Return (X, Y) of the center of cell containing provided text 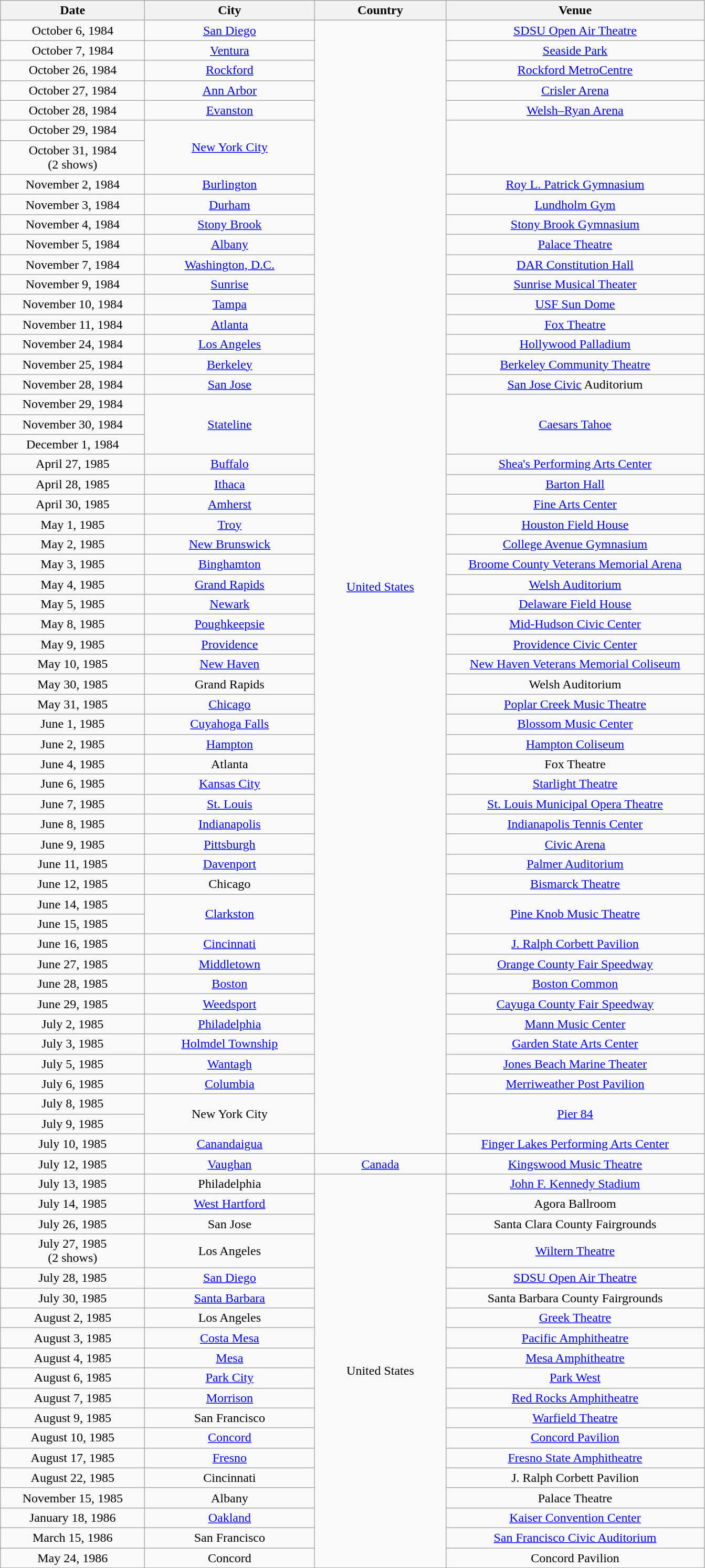
Santa Barbara County Fairgrounds (575, 1298)
November 10, 1984 (72, 305)
Canandaigua (230, 1144)
November 5, 1984 (72, 244)
Fine Arts Center (575, 504)
August 3, 1985 (72, 1338)
New Brunswick (230, 544)
Boston Common (575, 984)
May 30, 1985 (72, 684)
October 29, 1984 (72, 130)
Buffalo (230, 464)
August 2, 1985 (72, 1318)
July 28, 1985 (72, 1278)
Garden State Arts Center (575, 1044)
Barton Hall (575, 484)
July 6, 1985 (72, 1084)
Ithaca (230, 484)
July 14, 1985 (72, 1204)
May 5, 1985 (72, 604)
Pacific Amphitheatre (575, 1338)
Bismarck Theatre (575, 884)
John F. Kennedy Stadium (575, 1184)
October 26, 1984 (72, 70)
Costa Mesa (230, 1338)
July 8, 1985 (72, 1104)
Venue (575, 11)
Blossom Music Center (575, 724)
July 13, 1985 (72, 1184)
Warfield Theatre (575, 1418)
Weedsport (230, 1004)
April 30, 1985 (72, 504)
Providence (230, 644)
June 8, 1985 (72, 824)
Burlington (230, 184)
Washington, D.C. (230, 264)
Cayuga County Fair Speedway (575, 1004)
Fresno State Amphitheatre (575, 1458)
June 2, 1985 (72, 744)
November 7, 1984 (72, 264)
Amherst (230, 504)
November 30, 1984 (72, 424)
January 18, 1986 (72, 1518)
November 2, 1984 (72, 184)
October 28, 1984 (72, 110)
October 6, 1984 (72, 30)
Palmer Auditorium (575, 864)
Starlight Theatre (575, 784)
Kansas City (230, 784)
June 6, 1985 (72, 784)
November 3, 1984 (72, 204)
June 16, 1985 (72, 944)
Houston Field House (575, 524)
Mid-Hudson Civic Center (575, 624)
New Haven Veterans Memorial Coliseum (575, 664)
July 10, 1985 (72, 1144)
Wantagh (230, 1064)
Tampa (230, 305)
Park City (230, 1378)
July 30, 1985 (72, 1298)
July 12, 1985 (72, 1164)
San Jose Civic Auditorium (575, 384)
Finger Lakes Performing Arts Center (575, 1144)
November 15, 1985 (72, 1498)
Greek Theatre (575, 1318)
Stony Brook Gymnasium (575, 224)
Kaiser Convention Center (575, 1518)
May 31, 1985 (72, 704)
Stateline (230, 424)
Caesars Tahoe (575, 424)
Boston (230, 984)
New Haven (230, 664)
Rockford MetroCentre (575, 70)
Lundholm Gym (575, 204)
April 28, 1985 (72, 484)
USF Sun Dome (575, 305)
Vaughan (230, 1164)
Indianapolis (230, 824)
Wiltern Theatre (575, 1251)
Welsh–Ryan Arena (575, 110)
June 27, 1985 (72, 964)
August 22, 1985 (72, 1478)
Indianapolis Tennis Center (575, 824)
June 1, 1985 (72, 724)
Providence Civic Center (575, 644)
Davenport (230, 864)
Poplar Creek Music Theatre (575, 704)
June 12, 1985 (72, 884)
June 7, 1985 (72, 804)
Hampton (230, 744)
Santa Barbara (230, 1298)
Berkeley Community Theatre (575, 364)
Delaware Field House (575, 604)
November 24, 1984 (72, 344)
St. Louis (230, 804)
Civic Arena (575, 844)
May 3, 1985 (72, 564)
July 27, 1985(2 shows) (72, 1251)
Stony Brook (230, 224)
Evanston (230, 110)
May 8, 1985 (72, 624)
Crisler Arena (575, 90)
Hollywood Palladium (575, 344)
Newark (230, 604)
Red Rocks Amphitheatre (575, 1398)
Poughkeepsie (230, 624)
Pier 84 (575, 1114)
August 4, 1985 (72, 1358)
Park West (575, 1378)
Date (72, 11)
Agora Ballroom (575, 1204)
Clarkston (230, 914)
Broome County Veterans Memorial Arena (575, 564)
Durham (230, 204)
Oakland (230, 1518)
Fresno (230, 1458)
August 17, 1985 (72, 1458)
November 28, 1984 (72, 384)
May 2, 1985 (72, 544)
May 24, 1986 (72, 1558)
June 15, 1985 (72, 924)
June 4, 1985 (72, 764)
DAR Constitution Hall (575, 264)
July 26, 1985 (72, 1224)
June 14, 1985 (72, 904)
Sunrise Musical Theater (575, 285)
Holmdel Township (230, 1044)
Roy L. Patrick Gymnasium (575, 184)
August 9, 1985 (72, 1418)
August 7, 1985 (72, 1398)
June 11, 1985 (72, 864)
March 15, 1986 (72, 1538)
May 10, 1985 (72, 664)
Canada (380, 1164)
College Avenue Gymnasium (575, 544)
October 27, 1984 (72, 90)
Mann Music Center (575, 1024)
November 9, 1984 (72, 285)
May 1, 1985 (72, 524)
Country (380, 11)
Jones Beach Marine Theater (575, 1064)
Cuyahoga Falls (230, 724)
Binghamton (230, 564)
Merriweather Post Pavilion (575, 1084)
West Hartford (230, 1204)
San Francisco Civic Auditorium (575, 1538)
Middletown (230, 964)
Hampton Coliseum (575, 744)
Ann Arbor (230, 90)
October 7, 1984 (72, 50)
August 10, 1985 (72, 1438)
November 25, 1984 (72, 364)
May 4, 1985 (72, 584)
Pine Knob Music Theatre (575, 914)
July 5, 1985 (72, 1064)
Kingswood Music Theatre (575, 1164)
City (230, 11)
November 4, 1984 (72, 224)
October 31, 1984(2 shows) (72, 158)
Pittsburgh (230, 844)
Santa Clara County Fairgrounds (575, 1224)
Seaside Park (575, 50)
Mesa (230, 1358)
Troy (230, 524)
April 27, 1985 (72, 464)
Mesa Amphitheatre (575, 1358)
St. Louis Municipal Opera Theatre (575, 804)
Morrison (230, 1398)
July 3, 1985 (72, 1044)
Columbia (230, 1084)
May 9, 1985 (72, 644)
Orange County Fair Speedway (575, 964)
August 6, 1985 (72, 1378)
Rockford (230, 70)
June 28, 1985 (72, 984)
Sunrise (230, 285)
June 9, 1985 (72, 844)
Berkeley (230, 364)
Shea's Performing Arts Center (575, 464)
June 29, 1985 (72, 1004)
Ventura (230, 50)
November 11, 1984 (72, 325)
November 29, 1984 (72, 404)
December 1, 1984 (72, 444)
July 9, 1985 (72, 1124)
July 2, 1985 (72, 1024)
